Provide the [x, y] coordinate of the cell's center where the given text is located.  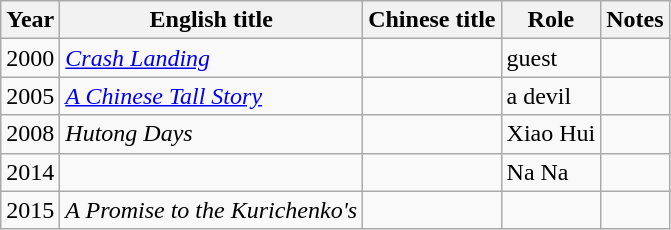
A Promise to the Kurichenko's [212, 210]
Chinese title [432, 20]
2000 [30, 58]
Na Na [551, 172]
2005 [30, 96]
English title [212, 20]
a devil [551, 96]
2008 [30, 134]
Crash Landing [212, 58]
Role [551, 20]
2015 [30, 210]
guest [551, 58]
Notes [635, 20]
Hutong Days [212, 134]
Xiao Hui [551, 134]
A Chinese Tall Story [212, 96]
Year [30, 20]
2014 [30, 172]
